Return (X, Y) of the center of cell containing provided text 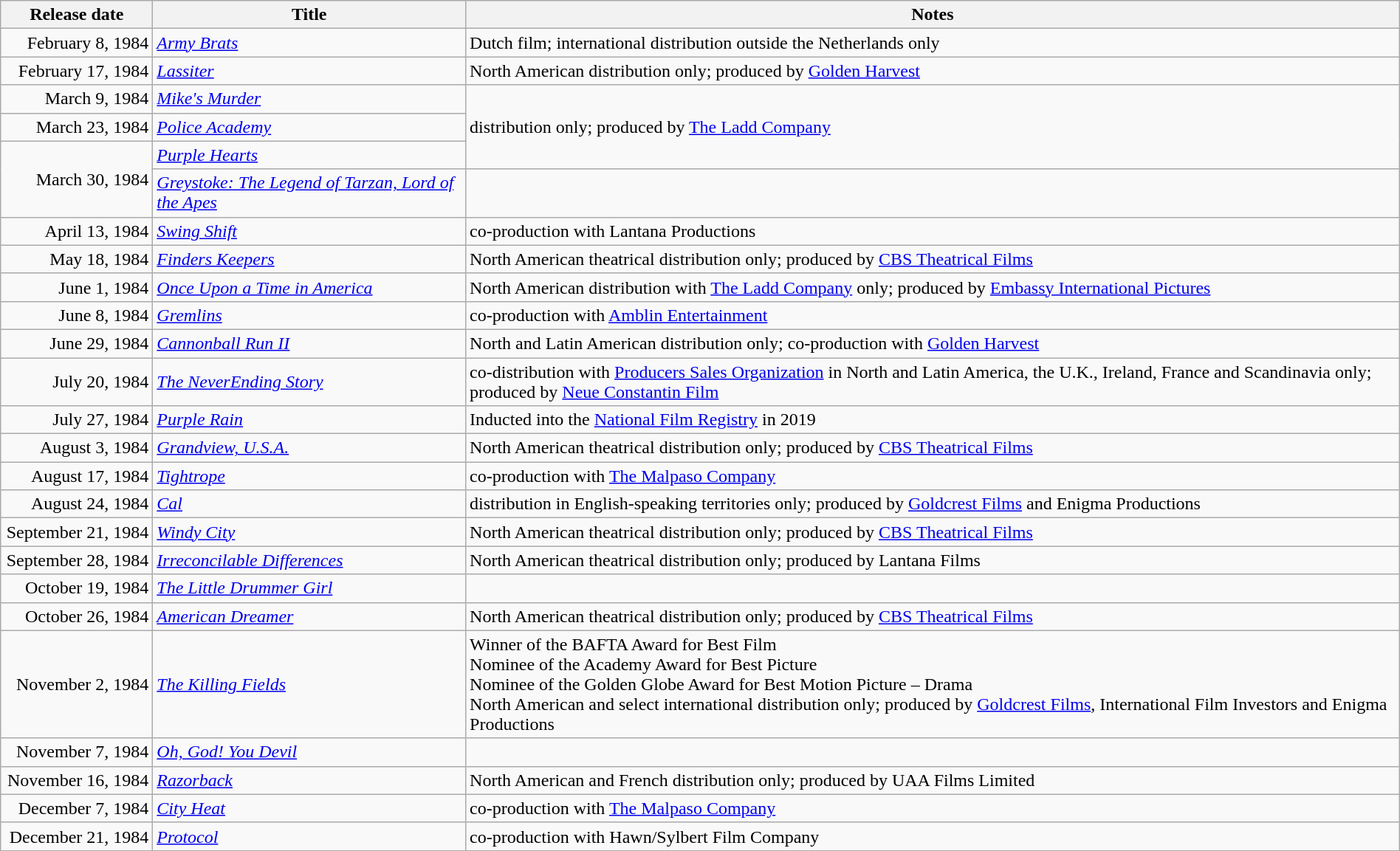
April 13, 1984 (77, 231)
May 18, 1984 (77, 259)
March 30, 1984 (77, 179)
Notes (933, 15)
Inducted into the National Film Registry in 2019 (933, 420)
December 7, 1984 (77, 808)
February 17, 1984 (77, 71)
Razorback (309, 780)
North American distribution only; produced by Golden Harvest (933, 71)
June 8, 1984 (77, 315)
October 19, 1984 (77, 588)
Greystoke: The Legend of Tarzan, Lord of the Apes (309, 193)
August 17, 1984 (77, 476)
Lassiter (309, 71)
Grandview, U.S.A. (309, 448)
Tightrope (309, 476)
North American distribution with The Ladd Company only; produced by Embassy International Pictures (933, 287)
Purple Rain (309, 420)
September 28, 1984 (77, 560)
Once Upon a Time in America (309, 287)
Cal (309, 504)
Army Brats (309, 43)
November 7, 1984 (77, 752)
Protocol (309, 836)
October 26, 1984 (77, 616)
The Little Drummer Girl (309, 588)
co-production with Amblin Entertainment (933, 315)
Purple Hearts (309, 155)
Dutch film; international distribution outside the Netherlands only (933, 43)
November 16, 1984 (77, 780)
August 3, 1984 (77, 448)
Police Academy (309, 127)
Irreconcilable Differences (309, 560)
Swing Shift (309, 231)
co-production with Hawn/Sylbert Film Company (933, 836)
September 21, 1984 (77, 532)
The NeverEnding Story (309, 381)
distribution in English-speaking territories only; produced by Goldcrest Films and Enigma Productions (933, 504)
March 9, 1984 (77, 99)
Finders Keepers (309, 259)
North American and French distribution only; produced by UAA Films Limited (933, 780)
Cannonball Run II (309, 343)
December 21, 1984 (77, 836)
Mike's Murder (309, 99)
North American theatrical distribution only; produced by Lantana Films (933, 560)
Gremlins (309, 315)
June 1, 1984 (77, 287)
March 23, 1984 (77, 127)
The Killing Fields (309, 684)
February 8, 1984 (77, 43)
June 29, 1984 (77, 343)
Release date (77, 15)
City Heat (309, 808)
August 24, 1984 (77, 504)
Windy City (309, 532)
North and Latin American distribution only; co-production with Golden Harvest (933, 343)
July 20, 1984 (77, 381)
July 27, 1984 (77, 420)
co-production with Lantana Productions (933, 231)
Oh, God! You Devil (309, 752)
American Dreamer (309, 616)
November 2, 1984 (77, 684)
Title (309, 15)
distribution only; produced by The Ladd Company (933, 127)
